Provide the (X, Y) coordinate of the cell's center where the given text is located.  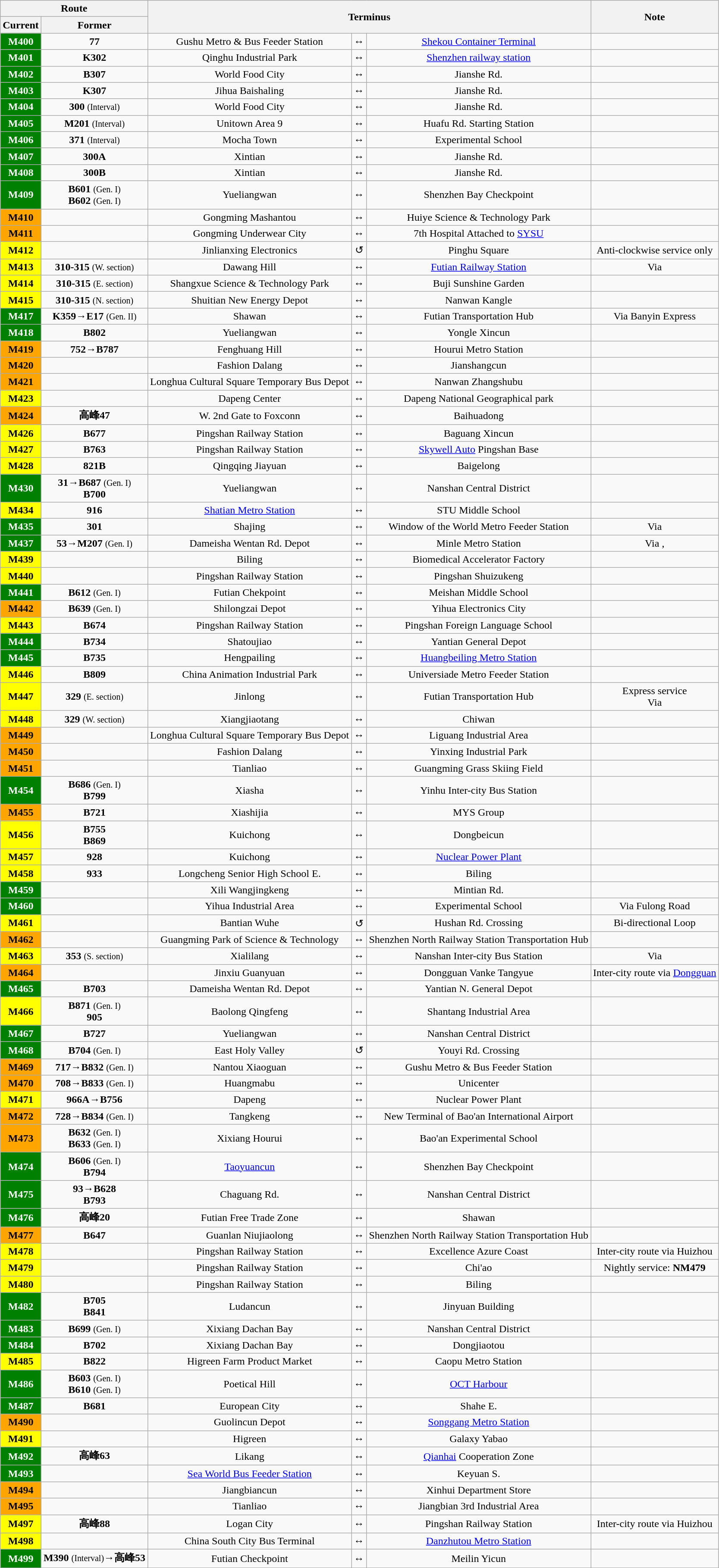
M464 (21, 973)
300A (94, 156)
Danzhutou Metro Station (479, 1541)
Logan City (250, 1524)
Shilongzai Depot (250, 609)
Pinghu Square (479, 250)
B307 (94, 74)
Shatian Metro Station (250, 510)
China South City Bus Terminal (250, 1541)
B735 (94, 658)
Jihua Baishaling (250, 91)
93→B628B793 (94, 1194)
M494 (21, 1490)
M413 (21, 267)
B809 (94, 674)
B681 (94, 1406)
Note (655, 17)
Yantian N. General Depot (479, 989)
Xinhui Department Store (479, 1490)
Buji Sunshine Garden (479, 283)
Galaxy Yabao (479, 1439)
M477 (21, 1235)
M444 (21, 642)
B822 (94, 1361)
M449 (21, 735)
Huangbeiling Metro Station (479, 658)
Likang (250, 1456)
Nanwan Zhangshubu (479, 382)
Via Fulong Road (655, 906)
Songgang Metro Station (479, 1422)
Liguang Industrial Area (479, 735)
B703 (94, 989)
Bi-directional Loop (655, 923)
M450 (21, 751)
M403 (21, 91)
310-315 (W. section) (94, 267)
Mocha Town (250, 140)
Sea World Bus Feeder Station (250, 1474)
301 (94, 527)
Express serviceVia (655, 697)
Jiangbiancun (250, 1490)
Chaguang Rd. (250, 1194)
M490 (21, 1422)
Xialilang (250, 956)
Jinlianxing Electronics (250, 250)
高峰88 (94, 1524)
Gongming Mashantou (250, 217)
M468 (21, 1050)
M478 (21, 1252)
Anti-clockwise service only (655, 250)
B603 (Gen. I)B610 (Gen. I) (94, 1384)
M404 (21, 107)
Futian Railway Station (479, 267)
M445 (21, 658)
Bao'an Experimental School (479, 1138)
Qingqing Jiayuan (250, 466)
Nanshan Inter-city Bus Station (479, 956)
M467 (21, 1033)
Baihuadong (479, 416)
Yongle Xincun (479, 332)
Guanlan Niujiaolong (250, 1235)
M465 (21, 989)
329 (W. section) (94, 719)
Huafu Rd. Starting Station (479, 123)
OCT Harbour (479, 1384)
Xixiang Hourui (250, 1138)
B639 (Gen. I) (94, 609)
M461 (21, 923)
Nanwan Kangle (479, 300)
B734 (94, 642)
B647 (94, 1235)
M401 (21, 58)
Huangmabu (250, 1083)
M470 (21, 1083)
B702 (94, 1345)
B755B869 (94, 835)
M495 (21, 1506)
371 (Interval) (94, 140)
M423 (21, 398)
M390 (Interval)→高峰53 (94, 1559)
B871 (Gen. I)905 (94, 1011)
M455 (21, 813)
M420 (21, 366)
Dongbeicun (479, 835)
M410 (21, 217)
M418 (21, 332)
Universiade Metro Feeder Station (479, 674)
M457 (21, 857)
Dongjiaotou (479, 1345)
M406 (21, 140)
Caopu Metro Station (479, 1361)
M447 (21, 697)
Keyuan S. (479, 1474)
Meishan Middle School (479, 592)
Yihua Industrial Area (250, 906)
Shuitian New Energy Depot (250, 300)
Shahe E. (479, 1406)
Window of the World Metro Feeder Station (479, 527)
933 (94, 873)
77 (94, 41)
W. 2nd Gate to Foxconn (250, 416)
Nantou Xiaoguan (250, 1067)
B686 (Gen. I)B799 (94, 791)
Hengpailing (250, 658)
Jinlong (250, 697)
M497 (21, 1524)
M427 (21, 449)
300 (Interval) (94, 107)
M428 (21, 466)
Biomedical Accelerator Factory (479, 560)
Bantian Wuhe (250, 923)
Nightly service: NM479 (655, 1268)
Former (94, 25)
928 (94, 857)
M491 (21, 1439)
M475 (21, 1194)
Dapeng National Geographical park (479, 398)
M424 (21, 416)
Hourui Metro Station (479, 349)
Guangming Park of Science & Technology (250, 940)
Mintian Rd. (479, 890)
Yinxing Industrial Park (479, 751)
STU Middle School (479, 510)
M435 (21, 527)
Unitown Area 9 (250, 123)
Jianshangcun (479, 366)
B721 (94, 813)
Via Banyin Express (655, 316)
M442 (21, 609)
Guangming Grass Skiing Field (479, 768)
B704 (Gen. I) (94, 1050)
M419 (21, 349)
Inter-city route via Dongguan (655, 973)
B674 (94, 625)
M414 (21, 283)
Poetical Hill (250, 1384)
752→B787 (94, 349)
Chiwan (479, 719)
B677 (94, 433)
Huiye Science & Technology Park (479, 217)
M466 (21, 1011)
B705B841 (94, 1306)
Shenzhen railway station (479, 58)
Baguang Xincun (479, 433)
M454 (21, 791)
European City (250, 1406)
M409 (21, 195)
M443 (21, 625)
Xiasha (250, 791)
Jiangbian 3rd Industrial Area (479, 1506)
M486 (21, 1384)
M421 (21, 382)
Xiashijia (250, 813)
Current (21, 25)
Qianhai Cooperation Zone (479, 1456)
329 (E. section) (94, 697)
Shangxue Science & Technology Park (250, 283)
966A→B756 (94, 1100)
Dapeng Center (250, 398)
M492 (21, 1456)
M446 (21, 674)
M430 (21, 488)
M460 (21, 906)
M480 (21, 1284)
Xiangjiaotang (250, 719)
728→B834 (Gen. I) (94, 1116)
300B (94, 172)
Jinxiu Guanyuan (250, 973)
M462 (21, 940)
M440 (21, 576)
B632 (Gen. I)B633 (Gen. I) (94, 1138)
Yinhu Inter-city Bus Station (479, 791)
B727 (94, 1033)
353 (S. section) (94, 956)
B612 (Gen. I) (94, 592)
Route (74, 9)
M473 (21, 1138)
Xili Wangjingkeng (250, 890)
Ludancun (250, 1306)
Terminus (369, 17)
Higreen Farm Product Market (250, 1361)
Shekou Container Terminal (479, 41)
Minle Metro Station (479, 543)
Dapeng (250, 1100)
Taoyuancun (250, 1167)
K359→E17 (Gen. II) (94, 316)
M469 (21, 1067)
高峰47 (94, 416)
Tangkeng (250, 1116)
Qinghu Industrial Park (250, 58)
Pingshan Shuizukeng (479, 576)
916 (94, 510)
M201 (Interval) (94, 123)
M479 (21, 1268)
M400 (21, 41)
M472 (21, 1116)
M439 (21, 560)
M434 (21, 510)
M426 (21, 433)
Unicenter (479, 1083)
M459 (21, 890)
B763 (94, 449)
M456 (21, 835)
M458 (21, 873)
Higreen (250, 1439)
M483 (21, 1329)
310-315 (E. section) (94, 283)
MYS Group (479, 813)
Futian Free Trade Zone (250, 1217)
7th Hospital Attached to SYSU (479, 234)
708→B833 (Gen. I) (94, 1083)
Futian Chekpoint (250, 592)
M441 (21, 592)
Fenghuang Hill (250, 349)
高峰20 (94, 1217)
31→B687 (Gen. I)B700 (94, 488)
310-315 (N. section) (94, 300)
M451 (21, 768)
Jinyuan Building (479, 1306)
M484 (21, 1345)
Chi'ao (479, 1268)
Dawang Hill (250, 267)
Dongguan Vanke Tangyue (479, 973)
M417 (21, 316)
B601 (Gen. I)B602 (Gen. I) (94, 195)
M485 (21, 1361)
M408 (21, 172)
M405 (21, 123)
Shatoujiao (250, 642)
B699 (Gen. I) (94, 1329)
New Terminal of Bao'an International Airport (479, 1116)
Meilin Yicun (479, 1559)
K302 (94, 58)
Shantang Industrial Area (479, 1011)
M402 (21, 74)
Pingshan Foreign Language School (479, 625)
China Animation Industrial Park (250, 674)
M411 (21, 234)
M407 (21, 156)
M415 (21, 300)
821B (94, 466)
M437 (21, 543)
Yantian General Depot (479, 642)
M498 (21, 1541)
B606 (Gen. I)B794 (94, 1167)
717→B832 (Gen. I) (94, 1067)
East Holy Valley (250, 1050)
M482 (21, 1306)
M476 (21, 1217)
Youyi Rd. Crossing (479, 1050)
Skywell Auto Pingshan Base (479, 449)
B802 (94, 332)
Yihua Electronics City (479, 609)
高峰63 (94, 1456)
K307 (94, 91)
M471 (21, 1100)
M448 (21, 719)
Shajing (250, 527)
Baigelong (479, 466)
M463 (21, 956)
Longcheng Senior High School E. (250, 873)
M474 (21, 1167)
Excellence Azure Coast (479, 1252)
Hushan Rd. Crossing (479, 923)
Futian Checkpoint (250, 1559)
Guolincun Depot (250, 1422)
M493 (21, 1474)
M487 (21, 1406)
M499 (21, 1559)
Via , (655, 543)
M412 (21, 250)
Gongming Underwear City (250, 234)
53→M207 (Gen. I) (94, 543)
Baolong Qingfeng (250, 1011)
